Identify which cell holds the provided text, then report its [X, Y] central coordinate. 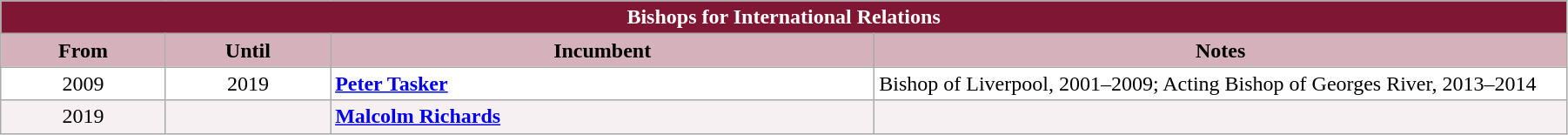
Peter Tasker [602, 84]
From [84, 51]
Bishop of Liverpool, 2001–2009; Acting Bishop of Georges River, 2013–2014 [1221, 84]
Notes [1221, 51]
Incumbent [602, 51]
Until [247, 51]
2009 [84, 84]
Malcolm Richards [602, 117]
Bishops for International Relations [784, 17]
